Return the (X, Y) coordinate for the center point of the cell that contains the specified text.  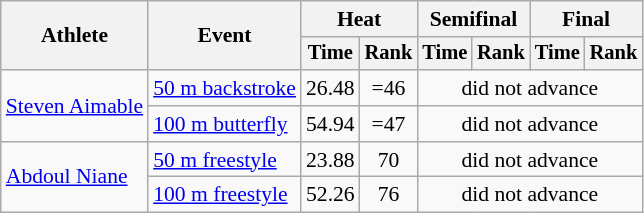
Semifinal (473, 19)
Heat (359, 19)
Final (586, 19)
70 (389, 160)
50 m backstroke (224, 88)
Athlete (74, 36)
=47 (389, 124)
Event (224, 36)
=46 (389, 88)
76 (389, 195)
50 m freestyle (224, 160)
54.94 (330, 124)
26.48 (330, 88)
100 m freestyle (224, 195)
Steven Aimable (74, 106)
100 m butterfly (224, 124)
Abdoul Niane (74, 178)
23.88 (330, 160)
52.26 (330, 195)
